For the text-containing cell, return its midpoint in (X, Y) coordinate format. 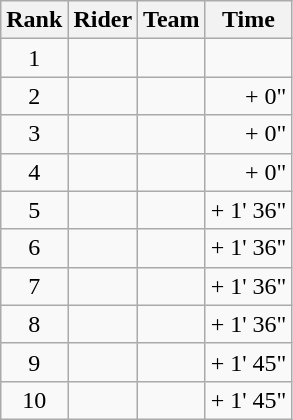
8 (34, 324)
5 (34, 210)
9 (34, 362)
Team (172, 20)
2 (34, 96)
Rider (103, 20)
7 (34, 286)
10 (34, 400)
4 (34, 172)
Rank (34, 20)
1 (34, 58)
3 (34, 134)
6 (34, 248)
Time (248, 20)
